Capture the cell that displays the provided text and extract its [x, y] central coordinate. 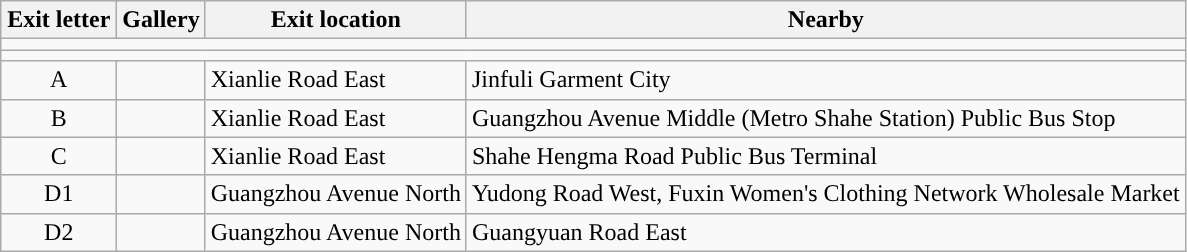
Exit location [336, 20]
Gallery [161, 20]
D1 [59, 194]
Guangzhou Avenue Middle (Metro Shahe Station) Public Bus Stop [826, 118]
Exit letter [59, 20]
C [59, 156]
Nearby [826, 20]
Yudong Road West, Fuxin Women's Clothing Network Wholesale Market [826, 194]
Shahe Hengma Road Public Bus Terminal [826, 156]
Jinfuli Garment City [826, 80]
B [59, 118]
A [59, 80]
D2 [59, 232]
Guangyuan Road East [826, 232]
